Capture the cell that displays the provided text and extract its (x, y) central coordinate. 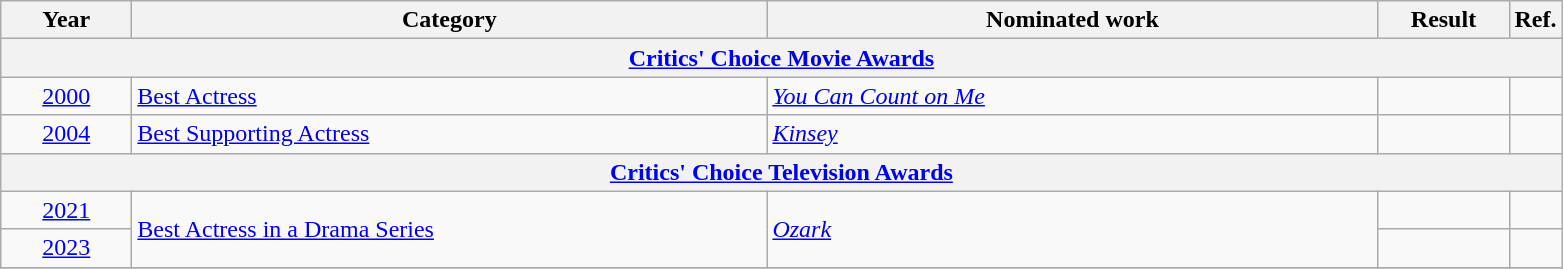
Nominated work (1072, 20)
Ozark (1072, 229)
Critics' Choice Movie Awards (782, 58)
Ref. (1536, 20)
2004 (66, 134)
Result (1444, 20)
Best Supporting Actress (450, 134)
2000 (66, 96)
Year (66, 20)
Category (450, 20)
Best Actress in a Drama Series (450, 229)
2023 (66, 248)
You Can Count on Me (1072, 96)
2021 (66, 210)
Kinsey (1072, 134)
Best Actress (450, 96)
Critics' Choice Television Awards (782, 172)
